From the cell containing the given text, extract its center point as [X, Y] coordinate. 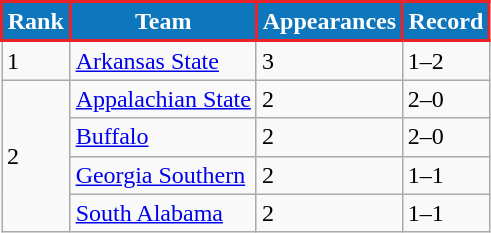
Team [163, 22]
Record [446, 22]
Georgia Southern [163, 175]
South Alabama [163, 213]
Rank [36, 22]
3 [329, 60]
1 [36, 60]
Appearances [329, 22]
Arkansas State [163, 60]
Buffalo [163, 137]
Appalachian State [163, 99]
1–2 [446, 60]
